Detect which cell encompasses the target text, then output its [X, Y] center coordinate. 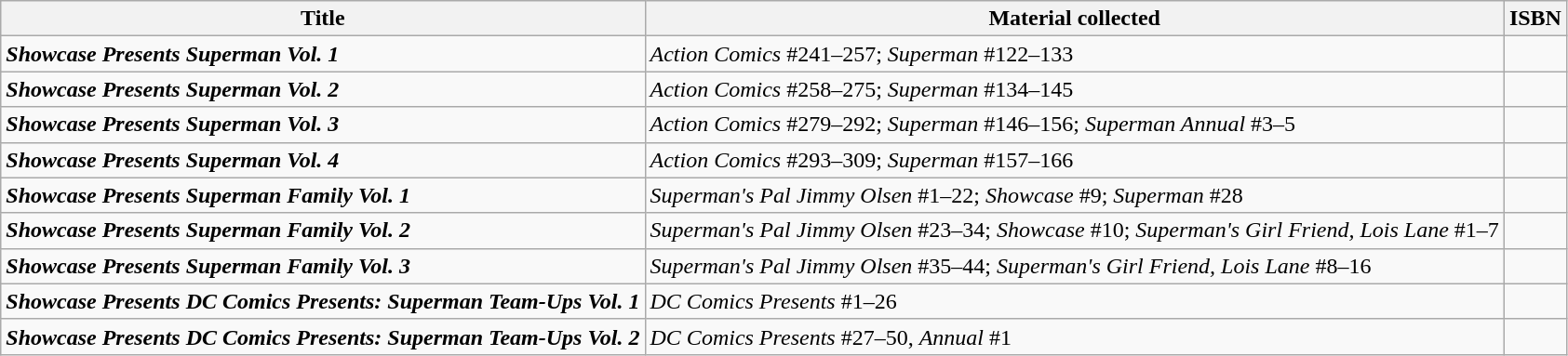
ISBN [1535, 19]
Title [323, 19]
Showcase Presents Superman Family Vol. 2 [323, 231]
Showcase Presents Superman Vol. 1 [323, 54]
DC Comics Presents #27–50, Annual #1 [1074, 336]
Showcase Presents DC Comics Presents: Superman Team-Ups Vol. 1 [323, 301]
Showcase Presents Superman Vol. 2 [323, 89]
Action Comics #279–292; Superman #146–156; Superman Annual #3–5 [1074, 125]
DC Comics Presents #1–26 [1074, 301]
Action Comics #241–257; Superman #122–133 [1074, 54]
Superman's Pal Jimmy Olsen #1–22; Showcase #9; Superman #28 [1074, 195]
Showcase Presents Superman Family Vol. 3 [323, 266]
Action Comics #258–275; Superman #134–145 [1074, 89]
Material collected [1074, 19]
Showcase Presents Superman Family Vol. 1 [323, 195]
Superman's Pal Jimmy Olsen #35–44; Superman's Girl Friend, Lois Lane #8–16 [1074, 266]
Showcase Presents Superman Vol. 3 [323, 125]
Superman's Pal Jimmy Olsen #23–34; Showcase #10; Superman's Girl Friend, Lois Lane #1–7 [1074, 231]
Showcase Presents DC Comics Presents: Superman Team-Ups Vol. 2 [323, 336]
Action Comics #293–309; Superman #157–166 [1074, 160]
Showcase Presents Superman Vol. 4 [323, 160]
